Find where the given text appears and provide that cell's center as (X, Y) coordinate. 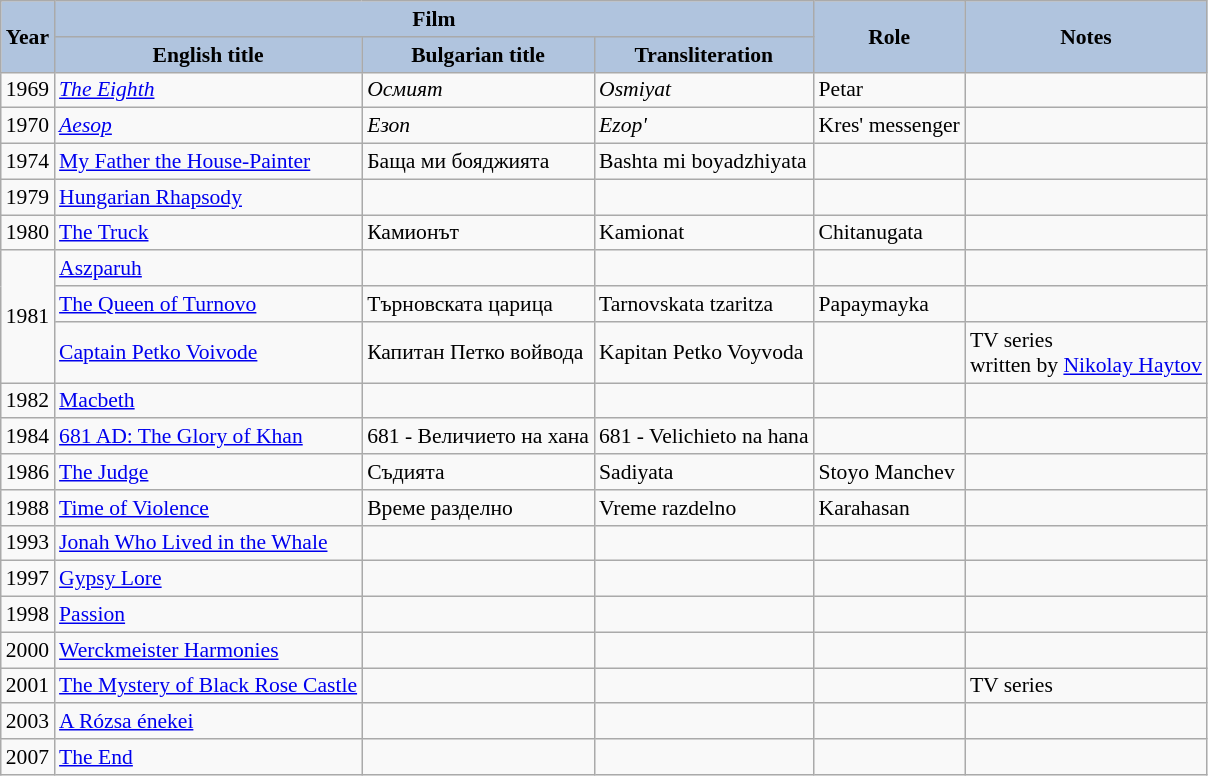
Kapitan Petko Voyvoda (704, 352)
Tarnovskata tzaritza (704, 304)
Chitanugata (890, 233)
Sadiyata (704, 472)
Stoyo Manchev (890, 472)
Hungarian Rhapsody (208, 197)
1969 (28, 90)
681 - Величието на хана (478, 437)
Captain Petko Voivode (208, 352)
Време разделно (478, 508)
681 - Velichieto na hana (704, 437)
Osmiyat (704, 90)
Осмият (478, 90)
The Queen of Turnovo (208, 304)
Notes (1086, 36)
1988 (28, 508)
Ezop' (704, 126)
Gypsy Lore (208, 579)
2003 (28, 722)
English title (208, 55)
Karahasan (890, 508)
Камионът (478, 233)
Macbeth (208, 401)
1980 (28, 233)
1970 (28, 126)
1984 (28, 437)
Werckmeister Harmonies (208, 650)
Bashta mi boyadzhiyata (704, 162)
The End (208, 757)
2001 (28, 686)
Year (28, 36)
Vreme razdelno (704, 508)
1997 (28, 579)
1998 (28, 615)
Kres' messenger (890, 126)
2000 (28, 650)
Kamionat (704, 233)
Aesop (208, 126)
Съдията (478, 472)
Time of Violence (208, 508)
Transliteration (704, 55)
Role (890, 36)
TV serieswritten by Nikolay Haytov (1086, 352)
681 AD: The Glory of Khan (208, 437)
1974 (28, 162)
2007 (28, 757)
1982 (28, 401)
Езоп (478, 126)
The Judge (208, 472)
A Rózsa énekei (208, 722)
The Eighth (208, 90)
The Mystery of Black Rose Castle (208, 686)
Баща ми бояджията (478, 162)
Petar (890, 90)
Bulgarian title (478, 55)
Papaymayka (890, 304)
Film (434, 19)
1986 (28, 472)
1979 (28, 197)
Търновската царица (478, 304)
1981 (28, 317)
TV series (1086, 686)
Капитан Петко войвода (478, 352)
Jonah Who Lived in the Whale (208, 543)
1993 (28, 543)
Passion (208, 615)
The Truck (208, 233)
Aszparuh (208, 269)
My Father the House-Painter (208, 162)
